Output the (X, Y) coordinate of the center of the cell containing the given text.  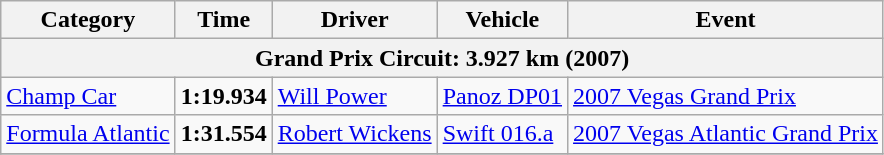
Champ Car (88, 96)
Grand Prix Circuit: 3.927 km (2007) (442, 58)
Panoz DP01 (502, 96)
Vehicle (502, 20)
Category (88, 20)
Will Power (354, 96)
Event (726, 20)
2007 Vegas Atlantic Grand Prix (726, 134)
Robert Wickens (354, 134)
2007 Vegas Grand Prix (726, 96)
Time (224, 20)
Formula Atlantic (88, 134)
Driver (354, 20)
1:31.554 (224, 134)
Swift 016.a (502, 134)
1:19.934 (224, 96)
